Detect which cell encompasses the target text, then output its (X, Y) center coordinate. 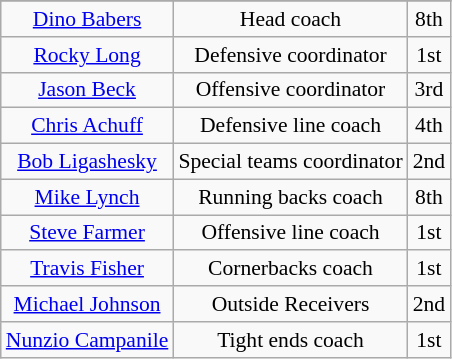
3rd (430, 90)
Head coach (290, 19)
Bob Ligashesky (88, 162)
Travis Fisher (88, 269)
Running backs coach (290, 197)
Michael Johnson (88, 304)
Nunzio Campanile (88, 340)
Jason Beck (88, 90)
Cornerbacks coach (290, 269)
Rocky Long (88, 55)
Steve Farmer (88, 233)
Offensive line coach (290, 233)
Offensive coordinator (290, 90)
Mike Lynch (88, 197)
Tight ends coach (290, 340)
4th (430, 126)
Dino Babers (88, 19)
Defensive coordinator (290, 55)
Special teams coordinator (290, 162)
Defensive line coach (290, 126)
Chris Achuff (88, 126)
Outside Receivers (290, 304)
